Extract the [x, y] coordinate from the center of the cell holding the provided text.  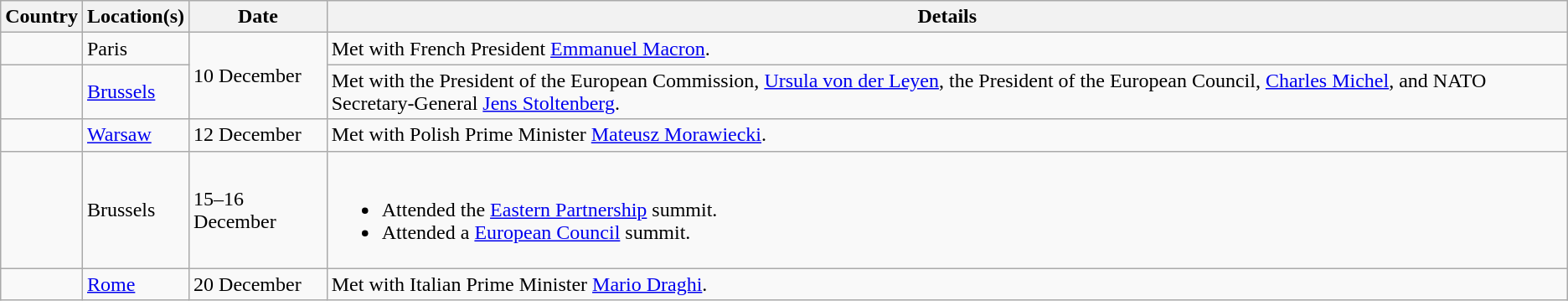
Warsaw [136, 135]
Location(s) [136, 17]
Met with French President Emmanuel Macron. [946, 49]
Met with Italian Prime Minister Mario Draghi. [946, 284]
Met with Polish Prime Minister Mateusz Morawiecki. [946, 135]
Attended the Eastern Partnership summit.Attended a European Council summit. [946, 210]
Details [946, 17]
Rome [136, 284]
12 December [258, 135]
10 December [258, 75]
Country [42, 17]
Paris [136, 49]
15–16 December [258, 210]
20 December [258, 284]
Date [258, 17]
